Output the [x, y] coordinate of the center of the cell containing the given text.  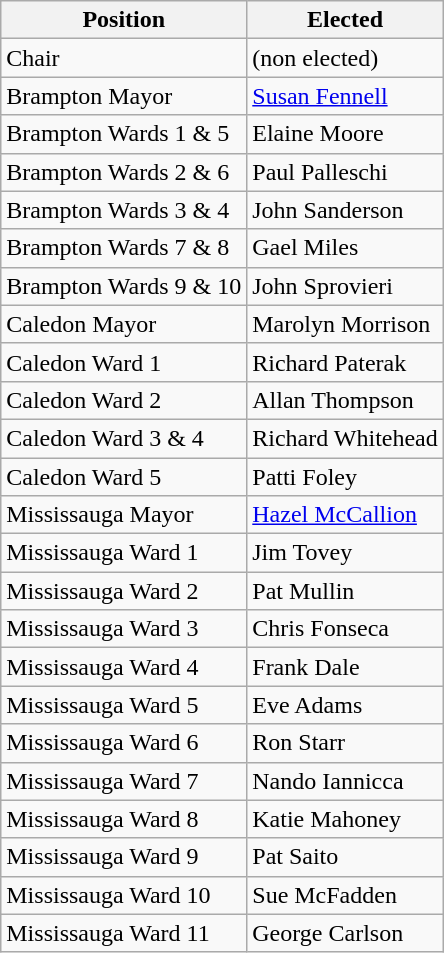
Brampton Wards 9 & 10 [124, 286]
George Carlson [346, 933]
Brampton Wards 1 & 5 [124, 134]
Nando Iannicca [346, 781]
Mississauga Ward 4 [124, 667]
Sue McFadden [346, 895]
Chris Fonseca [346, 629]
Ron Starr [346, 743]
Mississauga Ward 6 [124, 743]
Caledon Ward 3 & 4 [124, 438]
Jim Tovey [346, 553]
Richard Whitehead [346, 438]
Hazel McCallion [346, 515]
Mississauga Mayor [124, 515]
Pat Mullin [346, 591]
John Sprovieri [346, 286]
Patti Foley [346, 477]
Elected [346, 20]
Brampton Mayor [124, 96]
Mississauga Ward 8 [124, 819]
Mississauga Ward 1 [124, 553]
Chair [124, 58]
Mississauga Ward 5 [124, 705]
Caledon Ward 2 [124, 400]
Katie Mahoney [346, 819]
Brampton Wards 2 & 6 [124, 172]
Position [124, 20]
Frank Dale [346, 667]
Pat Saito [346, 857]
Mississauga Ward 7 [124, 781]
Marolyn Morrison [346, 324]
Eve Adams [346, 705]
Caledon Ward 1 [124, 362]
(non elected) [346, 58]
John Sanderson [346, 210]
Caledon Mayor [124, 324]
Elaine Moore [346, 134]
Paul Palleschi [346, 172]
Brampton Wards 3 & 4 [124, 210]
Mississauga Ward 10 [124, 895]
Brampton Wards 7 & 8 [124, 248]
Mississauga Ward 3 [124, 629]
Susan Fennell [346, 96]
Richard Paterak [346, 362]
Gael Miles [346, 248]
Allan Thompson [346, 400]
Caledon Ward 5 [124, 477]
Mississauga Ward 9 [124, 857]
Mississauga Ward 2 [124, 591]
Mississauga Ward 11 [124, 933]
